Return (X, Y) of the center of cell containing provided text 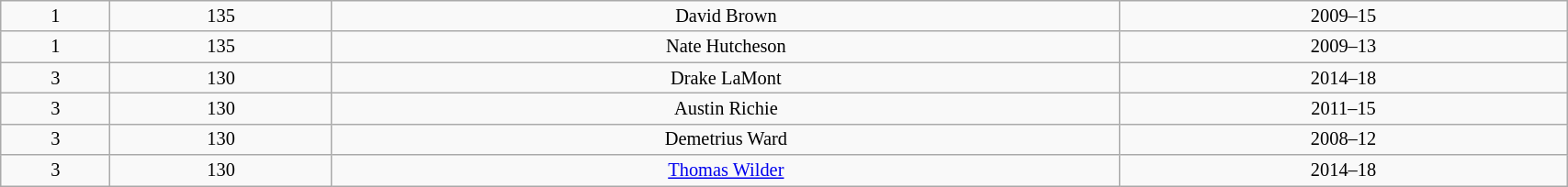
2011–15 (1343, 108)
Nate Hutcheson (726, 47)
David Brown (726, 16)
2009–15 (1343, 16)
Drake LaMont (726, 78)
2009–13 (1343, 47)
Thomas Wilder (726, 170)
2008–12 (1343, 139)
Austin Richie (726, 108)
Demetrius Ward (726, 139)
